Search for the cell housing the specified text and yield its [X, Y] center coordinate. 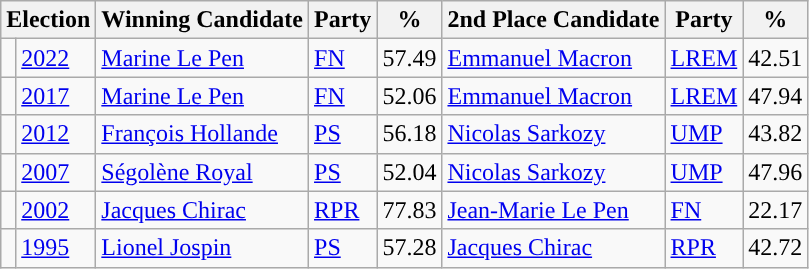
52.04 [410, 172]
2022 [56, 58]
43.82 [776, 134]
57.28 [410, 248]
2nd Place Candidate [554, 20]
47.94 [776, 96]
52.06 [410, 96]
47.96 [776, 172]
57.49 [410, 58]
42.72 [776, 248]
77.83 [410, 210]
2002 [56, 210]
Lionel Jospin [202, 248]
2007 [56, 172]
Winning Candidate [202, 20]
2012 [56, 134]
1995 [56, 248]
42.51 [776, 58]
22.17 [776, 210]
Ségolène Royal [202, 172]
2017 [56, 96]
56.18 [410, 134]
Jean-Marie Le Pen [554, 210]
François Hollande [202, 134]
Election [48, 20]
